Provide the [x, y] coordinate of the cell's center where the given text is located.  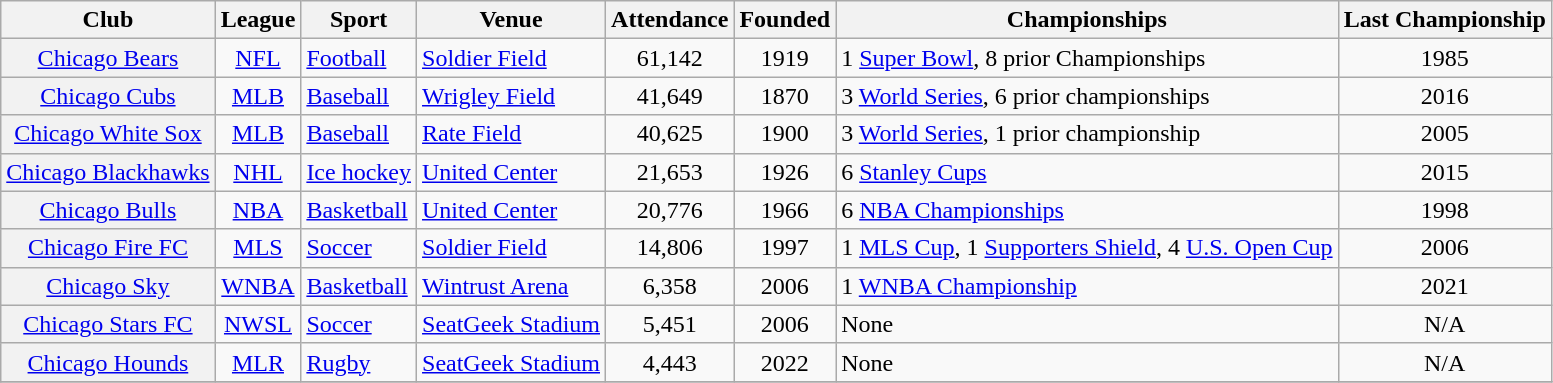
1919 [785, 58]
Venue [512, 20]
6 NBA Championships [1087, 210]
41,649 [670, 96]
6,358 [670, 286]
Wintrust Arena [512, 286]
Championships [1087, 20]
1 MLS Cup, 1 Supporters Shield, 4 U.S. Open Cup [1087, 248]
6 Stanley Cups [1087, 172]
40,625 [670, 134]
League [258, 20]
NHL [258, 172]
14,806 [670, 248]
20,776 [670, 210]
Last Championship [1444, 20]
WNBA [258, 286]
Chicago Bears [108, 58]
Wrigley Field [512, 96]
3 World Series, 6 prior championships [1087, 96]
1900 [785, 134]
2016 [1444, 96]
Rate Field [512, 134]
Founded [785, 20]
2015 [1444, 172]
MLR [258, 362]
Chicago Stars FC [108, 324]
1 Super Bowl, 8 prior Championships [1087, 58]
NWSL [258, 324]
Rugby [359, 362]
1998 [1444, 210]
1997 [785, 248]
Attendance [670, 20]
1926 [785, 172]
1 WNBA Championship [1087, 286]
61,142 [670, 58]
Football [359, 58]
NBA [258, 210]
NFL [258, 58]
Chicago Bulls [108, 210]
Ice hockey [359, 172]
Chicago Hounds [108, 362]
2005 [1444, 134]
Chicago Sky [108, 286]
Chicago Fire FC [108, 248]
4,443 [670, 362]
Chicago White Sox [108, 134]
5,451 [670, 324]
2022 [785, 362]
Club [108, 20]
21,653 [670, 172]
MLS [258, 248]
Sport [359, 20]
2021 [1444, 286]
1966 [785, 210]
Chicago Cubs [108, 96]
1985 [1444, 58]
1870 [785, 96]
3 World Series, 1 prior championship [1087, 134]
Chicago Blackhawks [108, 172]
